Find where the given text appears and provide that cell's center as (x, y) coordinate. 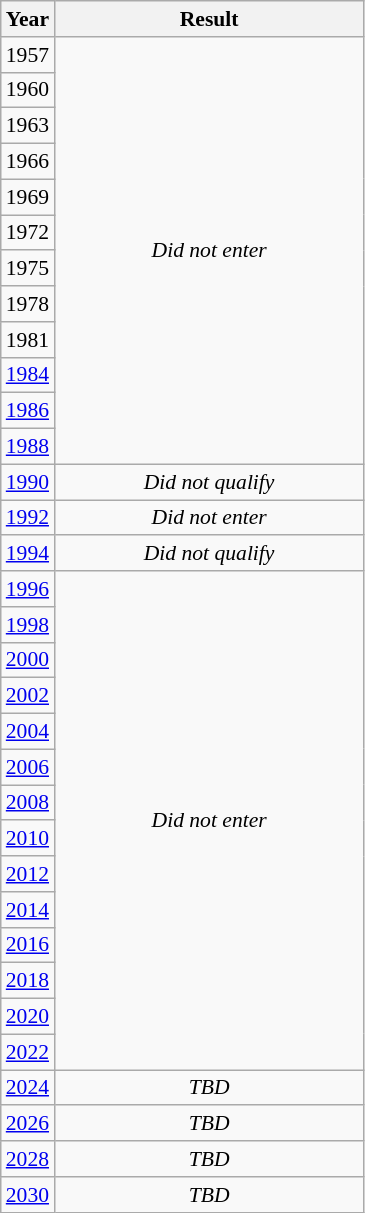
2012 (28, 874)
1992 (28, 518)
1988 (28, 447)
2002 (28, 696)
1998 (28, 625)
1966 (28, 162)
2016 (28, 945)
1996 (28, 589)
1981 (28, 340)
1963 (28, 126)
2010 (28, 839)
2028 (28, 1159)
2018 (28, 981)
2020 (28, 1017)
2022 (28, 1052)
1978 (28, 304)
2030 (28, 1195)
1984 (28, 375)
2026 (28, 1124)
1972 (28, 233)
1986 (28, 411)
Result (209, 19)
1975 (28, 269)
1990 (28, 482)
1960 (28, 90)
1969 (28, 197)
2008 (28, 803)
2000 (28, 660)
1994 (28, 554)
2014 (28, 910)
2024 (28, 1088)
Year (28, 19)
1957 (28, 55)
2006 (28, 767)
2004 (28, 732)
